Locate the cell with the specified text and output its (X, Y) center coordinate. 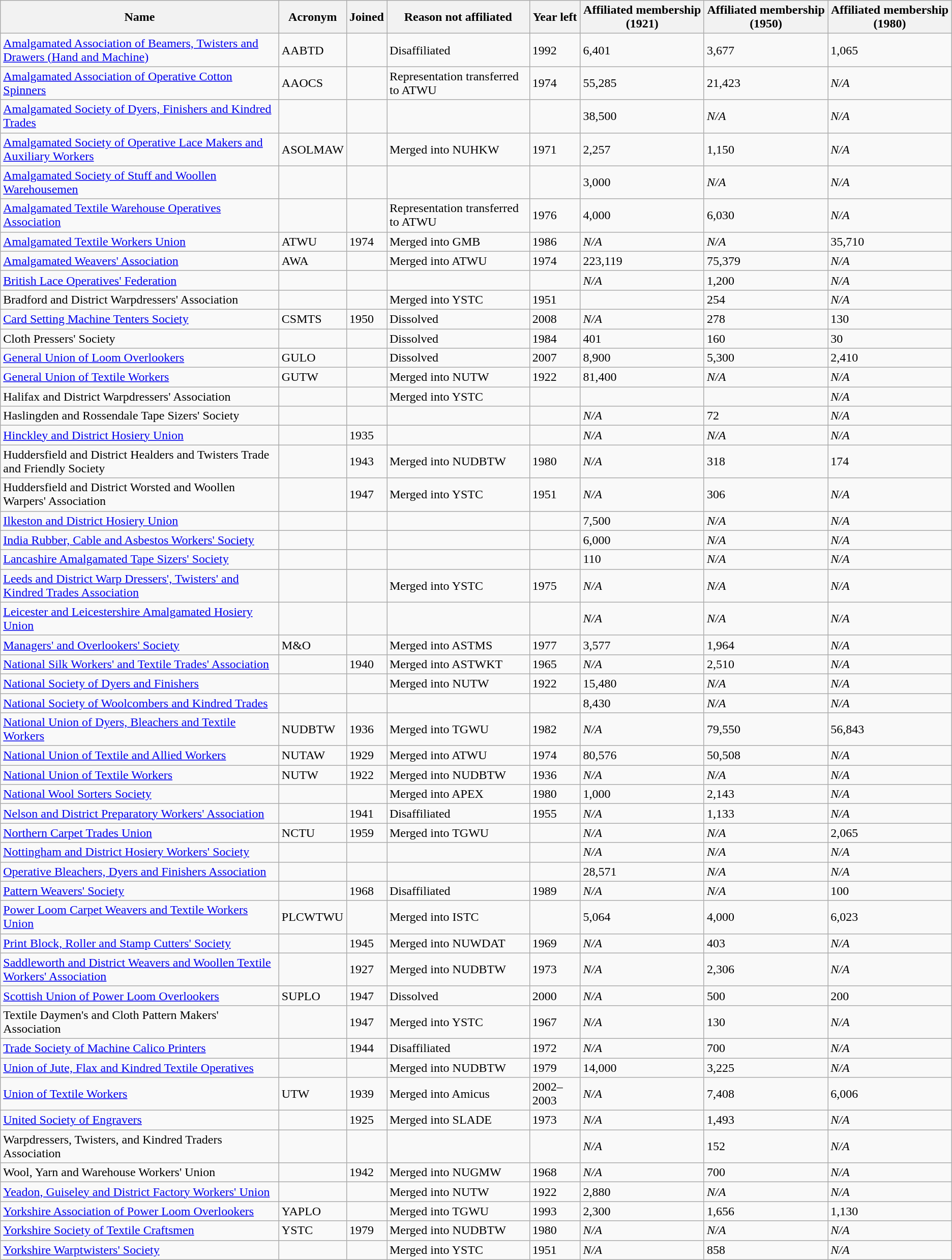
Ilkeston and District Hosiery Union (140, 521)
21,423 (766, 83)
1935 (366, 435)
2,306 (766, 969)
National Society of Dyers and Finishers (140, 683)
GUTW (312, 377)
1925 (366, 1120)
Nelson and District Preparatory Workers' Association (140, 814)
ASOLMAW (312, 149)
6,000 (642, 540)
NUTW (312, 775)
Affiliated membership (1980) (890, 17)
1986 (555, 242)
318 (766, 462)
Union of Jute, Flax and Kindred Textile Operatives (140, 1067)
CSMTS (312, 319)
Scottish Union of Power Loom Overlookers (140, 996)
1950 (366, 319)
858 (766, 1250)
Affiliated membership (1921) (642, 17)
80,576 (642, 756)
Trade Society of Machine Calico Printers (140, 1048)
56,843 (890, 729)
8,900 (642, 358)
Amalgamated Society of Dyers, Finishers and Kindred Trades (140, 116)
Saddleworth and District Weavers and Woollen Textile Workers' Association (140, 969)
1940 (366, 664)
50,508 (766, 756)
6,023 (890, 917)
2,880 (642, 1192)
Amalgamated Textile Workers Union (140, 242)
Merged into ISTC (458, 917)
1977 (555, 645)
Amalgamated Society of Stuff and Woollen Warehousemen (140, 182)
174 (890, 462)
5,300 (766, 358)
1982 (555, 729)
100 (890, 891)
30 (890, 338)
Acronym (312, 17)
YSTC (312, 1231)
Amalgamated Textile Warehouse Operatives Association (140, 216)
Halifax and District Warpdressers' Association (140, 397)
1,493 (766, 1120)
1,150 (766, 149)
M&O (312, 645)
223,119 (642, 261)
1992 (555, 50)
15,480 (642, 683)
2002–2003 (555, 1094)
55,285 (642, 83)
AABTD (312, 50)
3,677 (766, 50)
National Union of Dyers, Bleachers and Textile Workers (140, 729)
Yorkshire Society of Textile Craftsmen (140, 1231)
SUPLO (312, 996)
AWA (312, 261)
500 (766, 996)
Power Loom Carpet Weavers and Textile Workers Union (140, 917)
6,006 (890, 1094)
2000 (555, 996)
Nottingham and District Hosiery Workers' Society (140, 852)
1939 (366, 1094)
28,571 (642, 872)
2,143 (766, 794)
1,130 (890, 1211)
3,225 (766, 1067)
National Union of Textile and Allied Workers (140, 756)
7,408 (766, 1094)
1944 (366, 1048)
1969 (555, 943)
1967 (555, 1022)
401 (642, 338)
Merged into SLADE (458, 1120)
Amalgamated Weavers' Association (140, 261)
Bradford and District Warpdressers' Association (140, 299)
Merged into NUWDAT (458, 943)
Hinckley and District Hosiery Union (140, 435)
GULO (312, 358)
Merged into ASTMS (458, 645)
NUTAW (312, 756)
81,400 (642, 377)
278 (766, 319)
Leicester and Leicestershire Amalgamated Hosiery Union (140, 618)
1,964 (766, 645)
Cloth Pressers' Society (140, 338)
Merged into ASTWKT (458, 664)
Pattern Weavers' Society (140, 891)
306 (766, 494)
Haslingden and Rossendale Tape Sizers' Society (140, 416)
Joined (366, 17)
8,430 (642, 703)
Card Setting Machine Tenters Society (140, 319)
110 (642, 559)
1975 (555, 586)
Managers' and Overlookers' Society (140, 645)
72 (766, 416)
Lancashire Amalgamated Tape Sizers' Society (140, 559)
Yorkshire Association of Power Loom Overlookers (140, 1211)
35,710 (890, 242)
General Union of Textile Workers (140, 377)
Reason not affiliated (458, 17)
Huddersfield and District Worsted and Woollen Warpers' Association (140, 494)
NCTU (312, 833)
AAOCS (312, 83)
403 (766, 943)
1,065 (890, 50)
Name (140, 17)
3,000 (642, 182)
Amalgamated Association of Operative Cotton Spinners (140, 83)
1965 (555, 664)
79,550 (766, 729)
ATWU (312, 242)
2008 (555, 319)
1941 (366, 814)
National Union of Textile Workers (140, 775)
PLCWTWU (312, 917)
NUDBTW (312, 729)
1972 (555, 1048)
152 (766, 1146)
2,510 (766, 664)
254 (766, 299)
1929 (366, 756)
1,656 (766, 1211)
2,300 (642, 1211)
160 (766, 338)
1959 (366, 833)
3,577 (642, 645)
1976 (555, 216)
5,064 (642, 917)
Affiliated membership (1950) (766, 17)
1945 (366, 943)
Year left (555, 17)
National Wool Sorters Society (140, 794)
British Lace Operatives' Federation (140, 280)
Northern Carpet Trades Union (140, 833)
Warpdressers, Twisters, and Kindred Traders Association (140, 1146)
1984 (555, 338)
2007 (555, 358)
1971 (555, 149)
Wool, Yarn and Warehouse Workers' Union (140, 1173)
1955 (555, 814)
1,000 (642, 794)
Merged into NUGMW (458, 1173)
2,410 (890, 358)
Merged into NUHKW (458, 149)
United Society of Engravers (140, 1120)
National Silk Workers' and Textile Trades' Association (140, 664)
India Rubber, Cable and Asbestos Workers' Society (140, 540)
General Union of Loom Overlookers (140, 358)
1,200 (766, 280)
Operative Bleachers, Dyers and Finishers Association (140, 872)
YAPLO (312, 1211)
14,000 (642, 1067)
1942 (366, 1173)
1943 (366, 462)
Merged into Amicus (458, 1094)
Merged into APEX (458, 794)
Amalgamated Society of Operative Lace Makers and Auxiliary Workers (140, 149)
75,379 (766, 261)
38,500 (642, 116)
2,065 (890, 833)
2,257 (642, 149)
Amalgamated Association of Beamers, Twisters and Drawers (Hand and Machine) (140, 50)
7,500 (642, 521)
Merged into GMB (458, 242)
1993 (555, 1211)
Leeds and District Warp Dressers', Twisters' and Kindred Trades Association (140, 586)
6,030 (766, 216)
Yeadon, Guiseley and District Factory Workers' Union (140, 1192)
Print Block, Roller and Stamp Cutters' Society (140, 943)
National Society of Woolcombers and Kindred Trades (140, 703)
1,133 (766, 814)
200 (890, 996)
1927 (366, 969)
6,401 (642, 50)
1989 (555, 891)
Textile Daymen's and Cloth Pattern Makers' Association (140, 1022)
Yorkshire Warptwisters' Society (140, 1250)
Union of Textile Workers (140, 1094)
UTW (312, 1094)
Huddersfield and District Healders and Twisters Trade and Friendly Society (140, 462)
